Output the [x, y] coordinate of the center of the cell containing the given text.  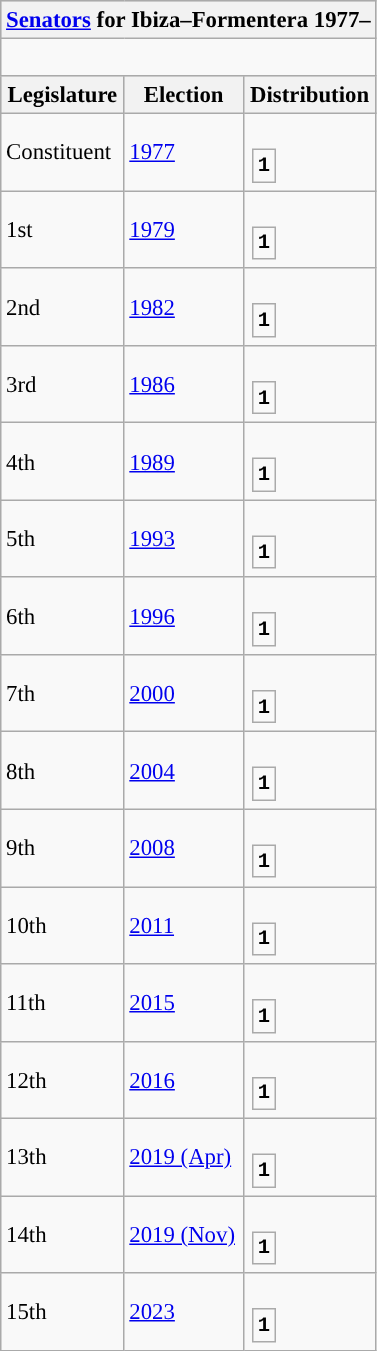
1986 [184, 384]
2011 [184, 926]
5th [62, 538]
2008 [184, 848]
1982 [184, 306]
15th [62, 1312]
11th [62, 1002]
Senators for Ibiza–Formentera 1977– [188, 20]
1979 [184, 230]
10th [62, 926]
2023 [184, 1312]
Legislature [62, 95]
1989 [184, 462]
2019 (Nov) [184, 1234]
12th [62, 1080]
1977 [184, 152]
Election [184, 95]
3rd [62, 384]
1st [62, 230]
2000 [184, 694]
2nd [62, 306]
2004 [184, 770]
2015 [184, 1002]
9th [62, 848]
13th [62, 1158]
14th [62, 1234]
6th [62, 616]
4th [62, 462]
2019 (Apr) [184, 1158]
2016 [184, 1080]
1993 [184, 538]
Constituent [62, 152]
7th [62, 694]
1996 [184, 616]
8th [62, 770]
Distribution [310, 95]
